Pinpoint the cell where the given text exists, returning its (x, y) midpoint coordinate. 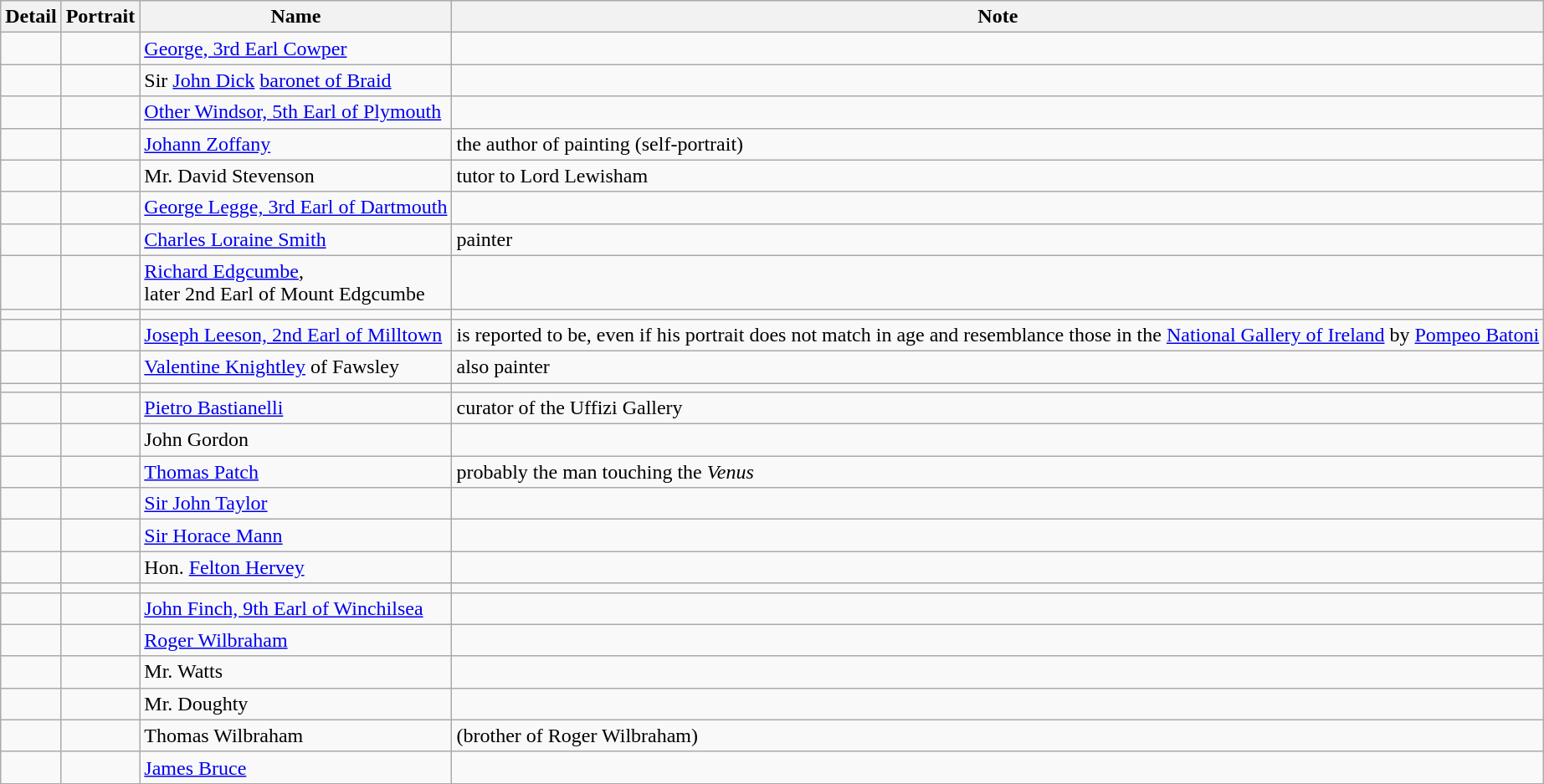
Charles Loraine Smith (296, 239)
Mr. Doughty (296, 704)
Mr. David Stevenson (296, 176)
Mr. Watts (296, 672)
Joseph Leeson, 2nd Earl of Milltown (296, 335)
probably the man touching the Venus (998, 472)
Valentine Knightley of Fawsley (296, 366)
(brother of Roger Wilbraham) (998, 735)
curator of the Uffizi Gallery (998, 408)
Portrait (100, 17)
George, 3rd Earl Cowper (296, 49)
John Gordon (296, 440)
Sir John Dick baronet of Braid (296, 80)
Thomas Wilbraham (296, 735)
Sir John Taylor (296, 504)
Richard Edgcumbe, later 2nd Earl of Mount Edgcumbe (296, 283)
Detail (31, 17)
Name (296, 17)
Thomas Patch (296, 472)
the author of painting (self-portrait) (998, 144)
John Finch, 9th Earl of Winchilsea (296, 608)
Roger Wilbraham (296, 640)
Hon. Felton Hervey (296, 567)
Sir Horace Mann (296, 535)
also painter (998, 366)
Pietro Bastianelli (296, 408)
tutor to Lord Lewisham (998, 176)
Note (998, 17)
George Legge, 3rd Earl of Dartmouth (296, 208)
Johann Zoffany (296, 144)
painter (998, 239)
Other Windsor, 5th Earl of Plymouth (296, 112)
is reported to be, even if his portrait does not match in age and resemblance those in the National Gallery of Ireland by Pompeo Batoni (998, 335)
James Bruce (296, 767)
